Find where the given text appears and provide that cell's center as (X, Y) coordinate. 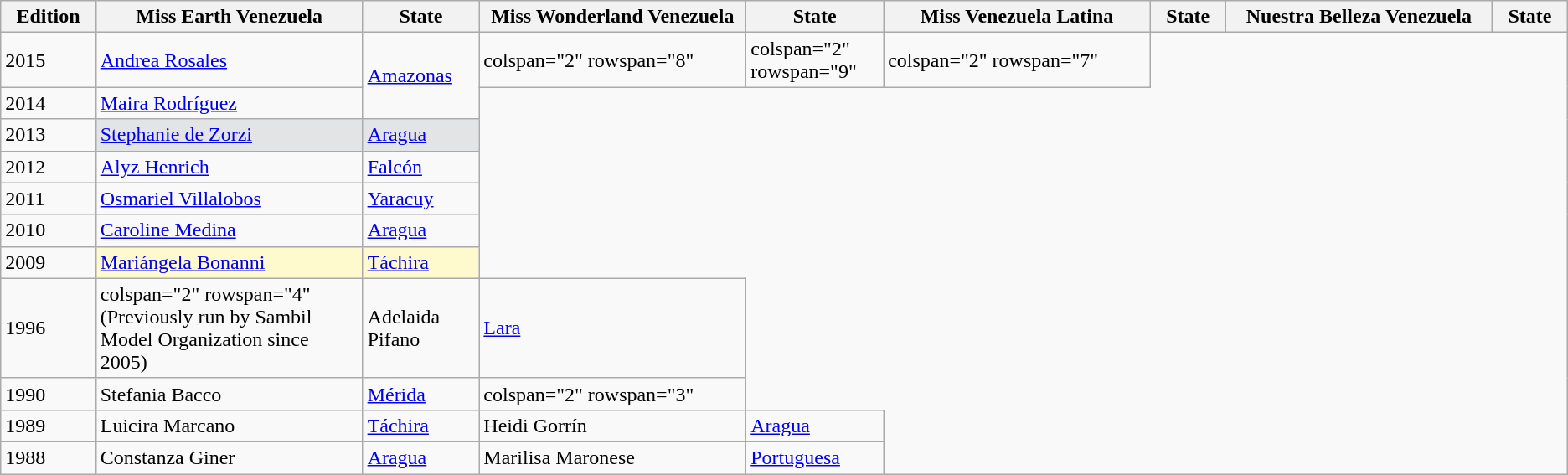
Heidi Gorrín (613, 426)
Miss Earth Venezuela (230, 17)
colspan="2" rowspan="8" (613, 60)
2010 (49, 230)
Andrea Rosales (230, 60)
Amazonas (420, 75)
1996 (49, 328)
Stefania Bacco (230, 394)
Luicira Marcano (230, 426)
2013 (49, 135)
Maira Rodríguez (230, 103)
Falcón (420, 167)
Miss Wonderland Venezuela (613, 17)
colspan="2" rowspan="7" (1017, 60)
Adelaida Pifano (420, 328)
Osmariel Villalobos (230, 199)
Stephanie de Zorzi (230, 135)
Constanza Giner (230, 457)
1989 (49, 426)
Alyz Henrich (230, 167)
Marilisa Maronese (613, 457)
2009 (49, 262)
2014 (49, 103)
colspan="2" rowspan="3" (613, 394)
Nuestra Belleza Venezuela (1359, 17)
Portuguesa (815, 457)
Caroline Medina (230, 230)
2011 (49, 199)
colspan="2" rowspan="4" (Previously run by Sambil Model Organization since 2005) (230, 328)
Lara (613, 328)
Mérida (420, 394)
1988 (49, 457)
2015 (49, 60)
colspan="2" rowspan="9" (815, 60)
Miss Venezuela Latina (1017, 17)
2012 (49, 167)
Edition (49, 17)
1990 (49, 394)
Mariángela Bonanni (230, 262)
Yaracuy (420, 199)
